Locate the cell with the specified text and output its (x, y) center coordinate. 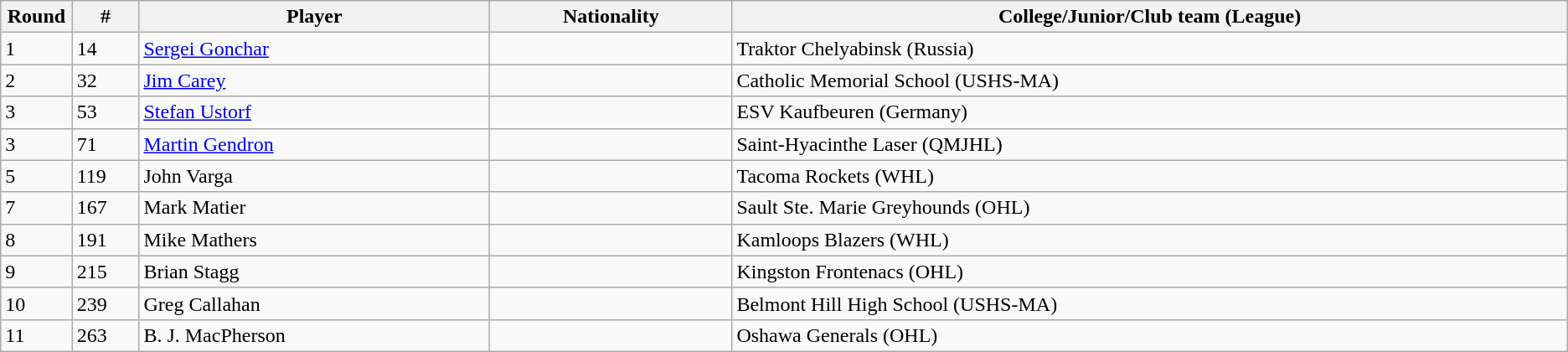
53 (106, 112)
9 (37, 272)
1 (37, 49)
5 (37, 176)
ESV Kaufbeuren (Germany) (1149, 112)
8 (37, 240)
Nationality (611, 17)
263 (106, 335)
71 (106, 144)
Mark Matier (315, 208)
191 (106, 240)
Sault Ste. Marie Greyhounds (OHL) (1149, 208)
B. J. MacPherson (315, 335)
32 (106, 80)
Kingston Frontenacs (OHL) (1149, 272)
Jim Carey (315, 80)
Traktor Chelyabinsk (Russia) (1149, 49)
Catholic Memorial School (USHS-MA) (1149, 80)
11 (37, 335)
Stefan Ustorf (315, 112)
14 (106, 49)
# (106, 17)
7 (37, 208)
Mike Mathers (315, 240)
2 (37, 80)
Martin Gendron (315, 144)
Saint-Hyacinthe Laser (QMJHL) (1149, 144)
Kamloops Blazers (WHL) (1149, 240)
Belmont Hill High School (USHS-MA) (1149, 303)
119 (106, 176)
John Varga (315, 176)
Brian Stagg (315, 272)
239 (106, 303)
215 (106, 272)
Player (315, 17)
Tacoma Rockets (WHL) (1149, 176)
Oshawa Generals (OHL) (1149, 335)
Greg Callahan (315, 303)
College/Junior/Club team (League) (1149, 17)
10 (37, 303)
Round (37, 17)
Sergei Gonchar (315, 49)
167 (106, 208)
